Capture the cell that displays the provided text and extract its [X, Y] central coordinate. 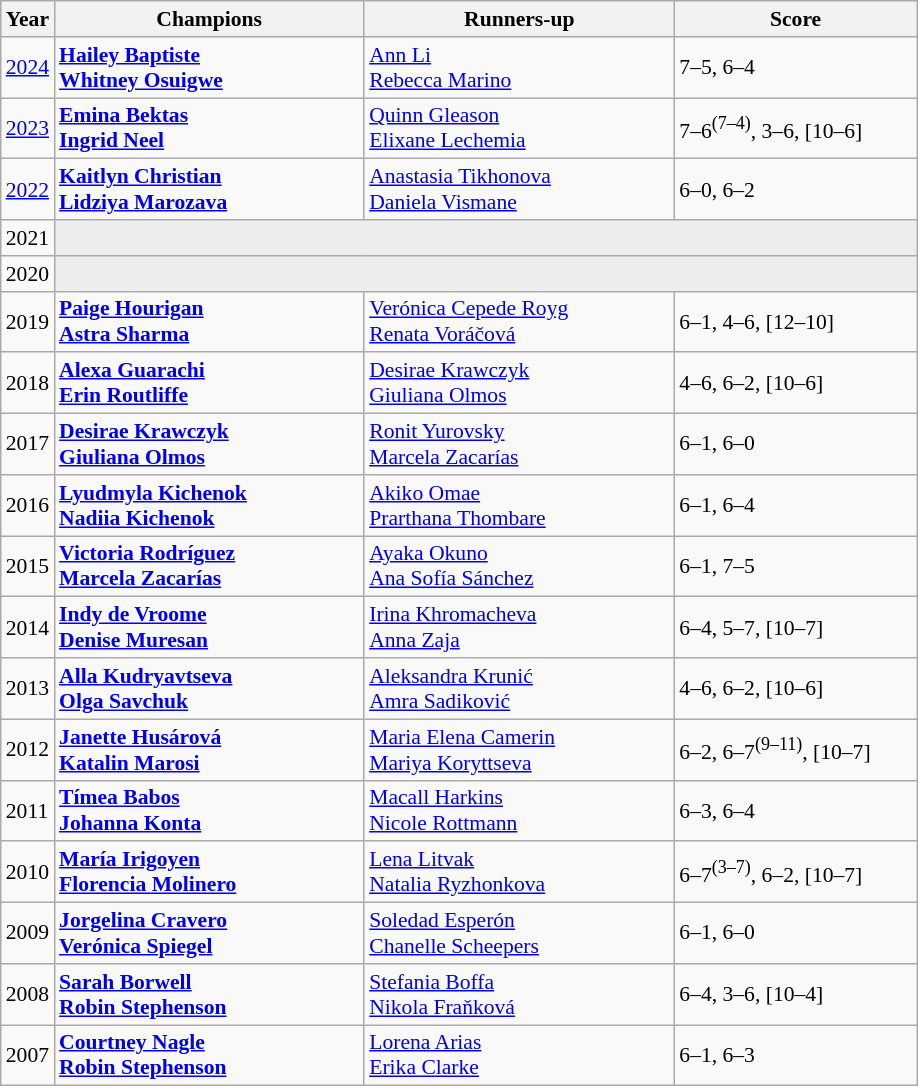
2007 [28, 1056]
Indy de Vroome Denise Muresan [209, 628]
Maria Elena Camerin Mariya Koryttseva [519, 750]
2009 [28, 934]
Paige Hourigan Astra Sharma [209, 322]
7–5, 6–4 [796, 68]
6–1, 6–4 [796, 506]
Ayaka Okuno Ana Sofía Sánchez [519, 566]
Stefania Boffa Nikola Fraňková [519, 994]
Anastasia Tikhonova Daniela Vismane [519, 190]
Lena Litvak Natalia Ryzhonkova [519, 872]
Janette Husárová Katalin Marosi [209, 750]
2024 [28, 68]
Alexa Guarachi Erin Routliffe [209, 384]
6–4, 5–7, [10–7] [796, 628]
Irina Khromacheva Anna Zaja [519, 628]
6–2, 6–7(9–11), [10–7] [796, 750]
Runners-up [519, 19]
Macall Harkins Nicole Rottmann [519, 810]
Aleksandra Krunić Amra Sadiković [519, 688]
Quinn Gleason Elixane Lechemia [519, 128]
Lorena Arias Erika Clarke [519, 1056]
6–7(3–7), 6–2, [10–7] [796, 872]
Score [796, 19]
6–1, 6–3 [796, 1056]
Alla Kudryavtseva Olga Savchuk [209, 688]
6–0, 6–2 [796, 190]
2014 [28, 628]
2020 [28, 274]
2008 [28, 994]
2011 [28, 810]
6–1, 7–5 [796, 566]
Champions [209, 19]
2019 [28, 322]
Year [28, 19]
Sarah Borwell Robin Stephenson [209, 994]
6–3, 6–4 [796, 810]
2013 [28, 688]
2023 [28, 128]
2016 [28, 506]
Soledad Esperón Chanelle Scheepers [519, 934]
2022 [28, 190]
Emina Bektas Ingrid Neel [209, 128]
Victoria Rodríguez Marcela Zacarías [209, 566]
Tímea Babos Johanna Konta [209, 810]
7–6(7–4), 3–6, [10–6] [796, 128]
2018 [28, 384]
2017 [28, 444]
Lyudmyla Kichenok Nadiia Kichenok [209, 506]
2015 [28, 566]
Ronit Yurovsky Marcela Zacarías [519, 444]
Hailey Baptiste Whitney Osuigwe [209, 68]
6–4, 3–6, [10–4] [796, 994]
6–1, 4–6, [12–10] [796, 322]
Kaitlyn Christian Lidziya Marozava [209, 190]
2012 [28, 750]
María Irigoyen Florencia Molinero [209, 872]
Akiko Omae Prarthana Thombare [519, 506]
2010 [28, 872]
Jorgelina Cravero Verónica Spiegel [209, 934]
2021 [28, 238]
Verónica Cepede Royg Renata Voráčová [519, 322]
Ann Li Rebecca Marino [519, 68]
Courtney Nagle Robin Stephenson [209, 1056]
